For the text-containing cell, return its midpoint in (x, y) coordinate format. 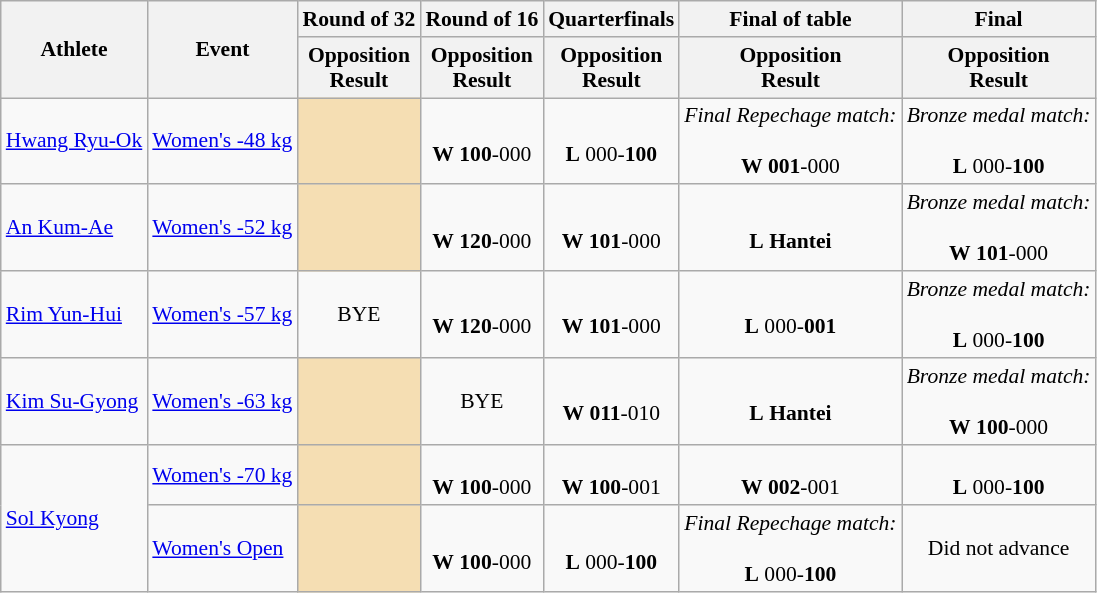
Quarterfinals (611, 19)
Did not advance (999, 550)
Bronze medal match:W 100-000 (999, 402)
An Kum-Ae (74, 228)
Women's -70 kg (222, 474)
Women's -57 kg (222, 314)
Women's Open (222, 550)
Athlete (74, 50)
Kim Su-Gyong (74, 402)
Final of table (790, 19)
L 000-001 (790, 314)
Event (222, 50)
Bronze medal match:W 101-000 (999, 228)
Rim Yun-Hui (74, 314)
Sol Kyong (74, 518)
Women's -48 kg (222, 142)
Women's -63 kg (222, 402)
Final (999, 19)
W 002-001 (790, 474)
Hwang Ryu-Ok (74, 142)
W 100-001 (611, 474)
Women's -52 kg (222, 228)
Round of 16 (482, 19)
Final Repechage match:W 001-000 (790, 142)
Round of 32 (358, 19)
W 011-010 (611, 402)
Final Repechage match:L 000-100 (790, 550)
